Locate the cell with the specified text and output its (x, y) center coordinate. 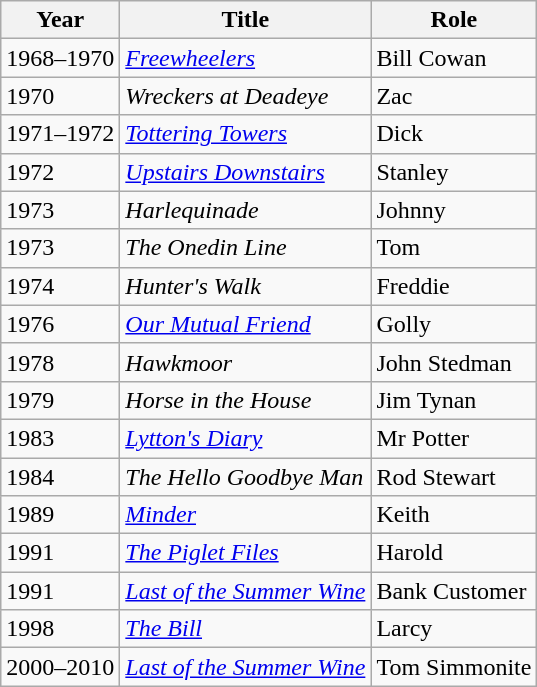
Upstairs Downstairs (246, 172)
Our Mutual Friend (246, 324)
Freddie (454, 286)
Freewheelers (246, 58)
1978 (60, 362)
2000–2010 (60, 667)
Harold (454, 553)
Title (246, 20)
1983 (60, 438)
1989 (60, 515)
Lytton's Diary (246, 438)
The Bill (246, 629)
1972 (60, 172)
Golly (454, 324)
Johnny (454, 210)
Keith (454, 515)
The Piglet Files (246, 553)
Rod Stewart (454, 477)
1976 (60, 324)
Harlequinade (246, 210)
1998 (60, 629)
Year (60, 20)
Bill Cowan (454, 58)
Larcy (454, 629)
The Hello Goodbye Man (246, 477)
Role (454, 20)
Horse in the House (246, 400)
Minder (246, 515)
Tom Simmonite (454, 667)
1979 (60, 400)
1984 (60, 477)
1968–1970 (60, 58)
Mr Potter (454, 438)
Stanley (454, 172)
Wreckers at Deadeye (246, 96)
Jim Tynan (454, 400)
1970 (60, 96)
Tom (454, 248)
1971–1972 (60, 134)
Tottering Towers (246, 134)
Bank Customer (454, 591)
Dick (454, 134)
John Stedman (454, 362)
The Onedin Line (246, 248)
Hunter's Walk (246, 286)
1974 (60, 286)
Zac (454, 96)
Hawkmoor (246, 362)
